Scan for the cell matching the given text and deliver its [x, y] coordinate at center. 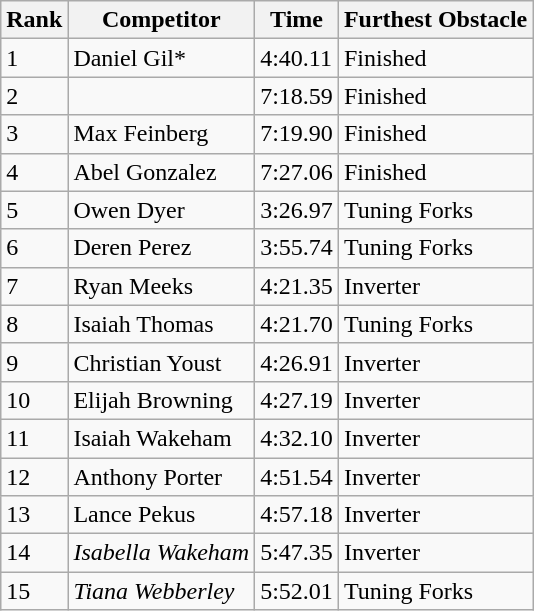
Isaiah Wakeham [162, 438]
15 [34, 591]
Competitor [162, 20]
14 [34, 553]
13 [34, 515]
Max Feinberg [162, 134]
8 [34, 324]
4 [34, 172]
9 [34, 362]
5:52.01 [297, 591]
4:27.19 [297, 400]
6 [34, 248]
12 [34, 477]
4:32.10 [297, 438]
4:40.11 [297, 58]
Furthest Obstacle [435, 20]
Isaiah Thomas [162, 324]
Tiana Webberley [162, 591]
4:51.54 [297, 477]
7 [34, 286]
Rank [34, 20]
Anthony Porter [162, 477]
11 [34, 438]
4:26.91 [297, 362]
4:21.35 [297, 286]
2 [34, 96]
Isabella Wakeham [162, 553]
Ryan Meeks [162, 286]
Deren Perez [162, 248]
Abel Gonzalez [162, 172]
7:27.06 [297, 172]
Elijah Browning [162, 400]
Christian Youst [162, 362]
7:18.59 [297, 96]
Lance Pekus [162, 515]
3 [34, 134]
3:55.74 [297, 248]
4:21.70 [297, 324]
1 [34, 58]
4:57.18 [297, 515]
3:26.97 [297, 210]
5:47.35 [297, 553]
Daniel Gil* [162, 58]
Owen Dyer [162, 210]
Time [297, 20]
10 [34, 400]
7:19.90 [297, 134]
5 [34, 210]
